Provide the (x, y) coordinate of the cell's center where the given text is located.  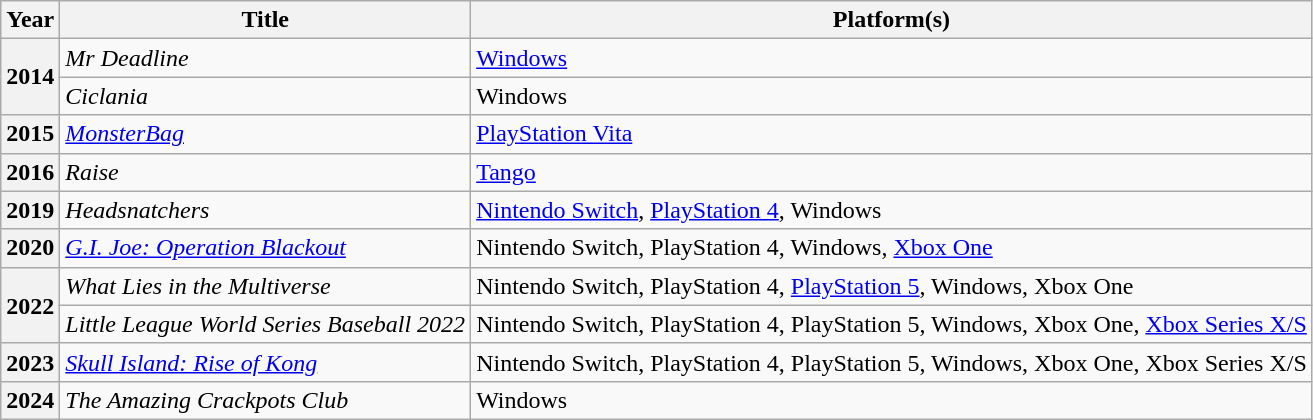
Headsnatchers (266, 210)
MonsterBag (266, 134)
Tango (892, 172)
The Amazing Crackpots Club (266, 400)
Little League World Series Baseball 2022 (266, 324)
Ciclania (266, 96)
Mr Deadline (266, 58)
Nintendo Switch, PlayStation 4, Windows (892, 210)
2024 (30, 400)
Platform(s) (892, 20)
2022 (30, 305)
2020 (30, 248)
Nintendo Switch, PlayStation 4, PlayStation 5, Windows, Xbox One (892, 286)
Nintendo Switch, PlayStation 4, Windows, Xbox One (892, 248)
2016 (30, 172)
Year (30, 20)
G.I. Joe: Operation Blackout (266, 248)
Raise (266, 172)
2023 (30, 362)
PlayStation Vita (892, 134)
Title (266, 20)
2015 (30, 134)
Skull Island: Rise of Kong (266, 362)
What Lies in the Multiverse (266, 286)
2014 (30, 77)
2019 (30, 210)
